Find where the given text appears and provide that cell's center as (X, Y) coordinate. 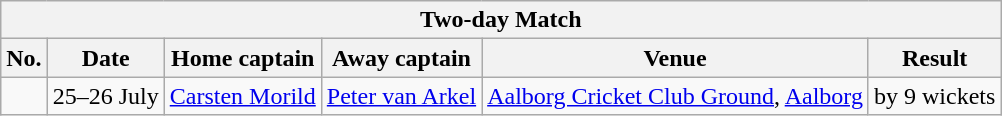
Two-day Match (501, 20)
Aalborg Cricket Club Ground, Aalborg (676, 96)
Home captain (242, 58)
Result (934, 58)
by 9 wickets (934, 96)
Venue (676, 58)
Carsten Morild (242, 96)
Date (106, 58)
No. (24, 58)
Peter van Arkel (401, 96)
Away captain (401, 58)
25–26 July (106, 96)
